From the cell containing the given text, extract its center point as [X, Y] coordinate. 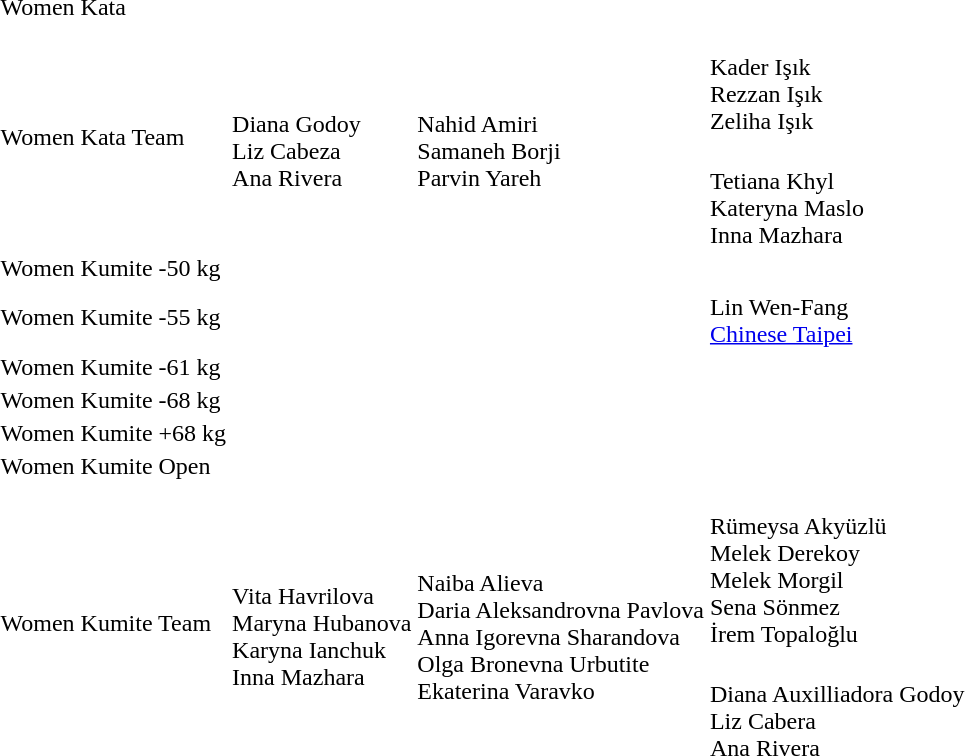
Diana GodoyLiz CabezaAna Rivera [322, 138]
Nahid AmiriSamaneh BorjiParvin Yareh [561, 138]
